Output the (x, y) coordinate of the center of the cell containing the given text.  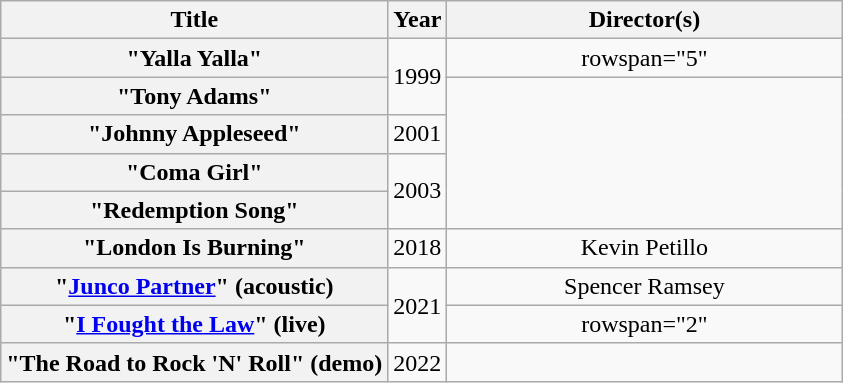
Title (194, 20)
2001 (418, 134)
2018 (418, 248)
"Yalla Yalla" (194, 58)
"Johnny Appleseed" (194, 134)
"Tony Adams" (194, 96)
"Coma Girl" (194, 172)
Spencer Ramsey (644, 286)
Kevin Petillo (644, 248)
"I Fought the Law" (live) (194, 324)
2003 (418, 191)
"Junco Partner" (acoustic) (194, 286)
"The Road to Rock 'N' Roll" (demo) (194, 362)
rowspan="5" (644, 58)
Year (418, 20)
"Redemption Song" (194, 210)
2022 (418, 362)
Director(s) (644, 20)
1999 (418, 77)
"London Is Burning" (194, 248)
rowspan="2" (644, 324)
2021 (418, 305)
